From the cell containing the given text, extract its center point as (X, Y) coordinate. 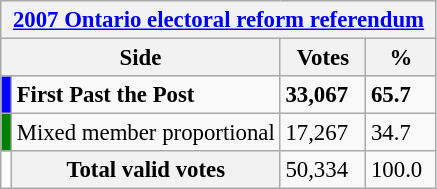
% (402, 58)
Votes (323, 58)
First Past the Post (146, 95)
33,067 (323, 95)
Total valid votes (146, 170)
Side (140, 58)
50,334 (323, 170)
2007 Ontario electoral reform referendum (219, 20)
65.7 (402, 95)
17,267 (323, 133)
34.7 (402, 133)
100.0 (402, 170)
Mixed member proportional (146, 133)
